Return the [X, Y] coordinate for the center point of the cell that contains the specified text.  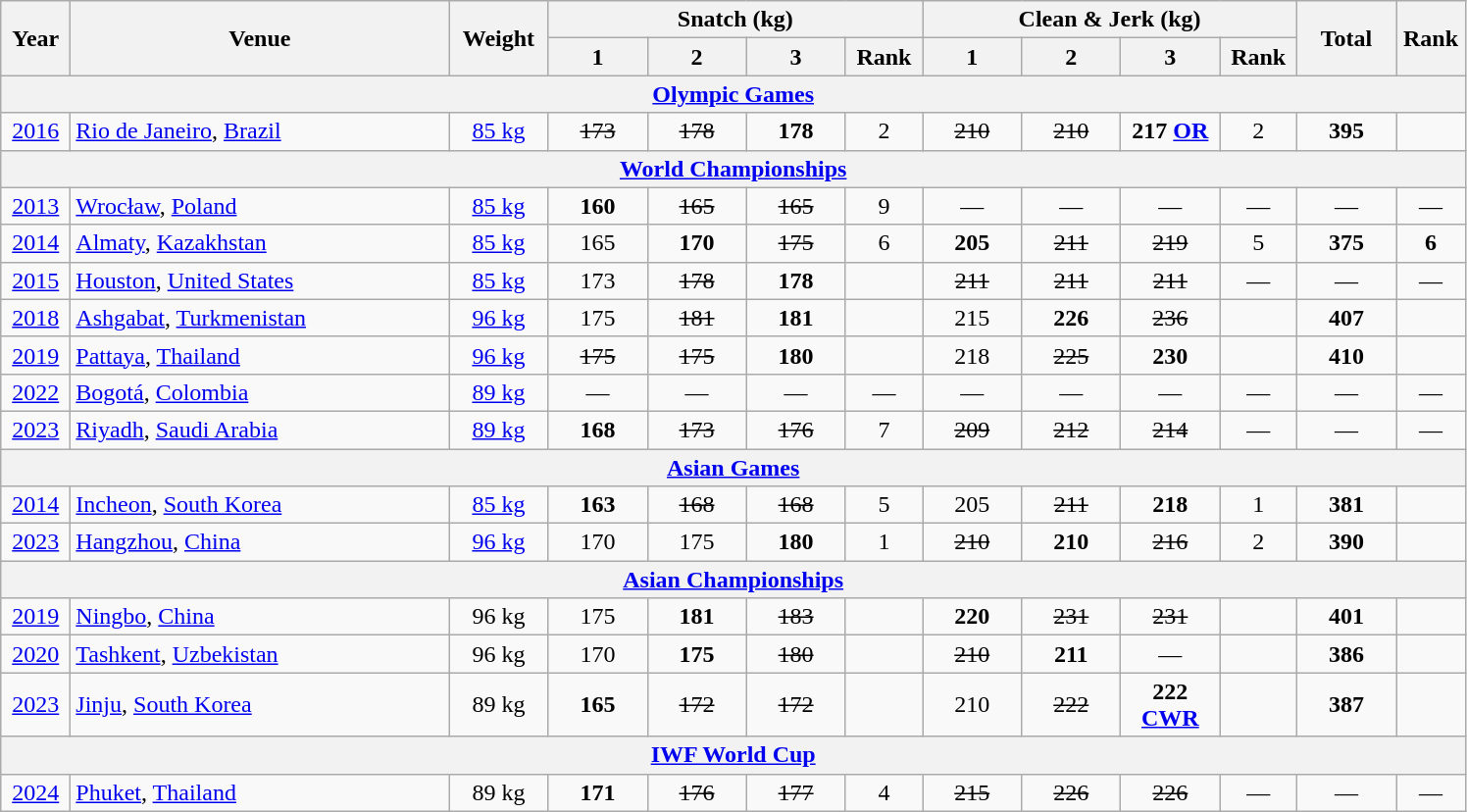
214 [1171, 430]
2013 [35, 206]
216 [1171, 542]
171 [598, 792]
7 [885, 430]
Jinju, South Korea [260, 704]
Clean & Jerk (kg) [1110, 20]
Wrocław, Poland [260, 206]
IWF World Cup [733, 755]
225 [1071, 355]
Phuket, Thailand [260, 792]
Weight [498, 38]
Venue [260, 38]
209 [973, 430]
Pattaya, Thailand [260, 355]
410 [1345, 355]
Incheon, South Korea [260, 505]
Hangzhou, China [260, 542]
163 [598, 505]
375 [1345, 243]
236 [1171, 318]
177 [796, 792]
407 [1345, 318]
401 [1345, 617]
Houston, United States [260, 280]
2022 [35, 392]
Asian Games [733, 468]
386 [1345, 654]
2024 [35, 792]
2018 [35, 318]
220 [973, 617]
4 [885, 792]
Year [35, 38]
Tashkent, Uzbekistan [260, 654]
160 [598, 206]
222 [1071, 704]
2015 [35, 280]
Snatch (kg) [735, 20]
2020 [35, 654]
381 [1345, 505]
183 [796, 617]
395 [1345, 131]
230 [1171, 355]
Bogotá, Colombia [260, 392]
Almaty, Kazakhstan [260, 243]
390 [1345, 542]
217 OR [1171, 131]
212 [1071, 430]
Riyadh, Saudi Arabia [260, 430]
Ashgabat, Turkmenistan [260, 318]
Olympic Games [733, 94]
387 [1345, 704]
Asian Championships [733, 580]
2016 [35, 131]
Ningbo, China [260, 617]
Total [1345, 38]
9 [885, 206]
World Championships [733, 169]
222 CWR [1171, 704]
219 [1171, 243]
Rio de Janeiro, Brazil [260, 131]
